Pinpoint the cell where the given text exists, returning its (x, y) midpoint coordinate. 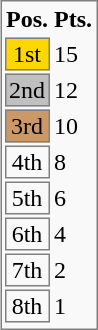
6 (74, 198)
Pts. (74, 19)
2 (74, 270)
5th (28, 198)
10 (74, 126)
12 (74, 90)
8th (28, 306)
6th (28, 234)
1 (74, 306)
Pos. (28, 19)
1st (28, 54)
3rd (28, 126)
15 (74, 54)
2nd (28, 90)
4th (28, 162)
7th (28, 270)
8 (74, 162)
4 (74, 234)
